Identify which cell holds the provided text, then report its (X, Y) central coordinate. 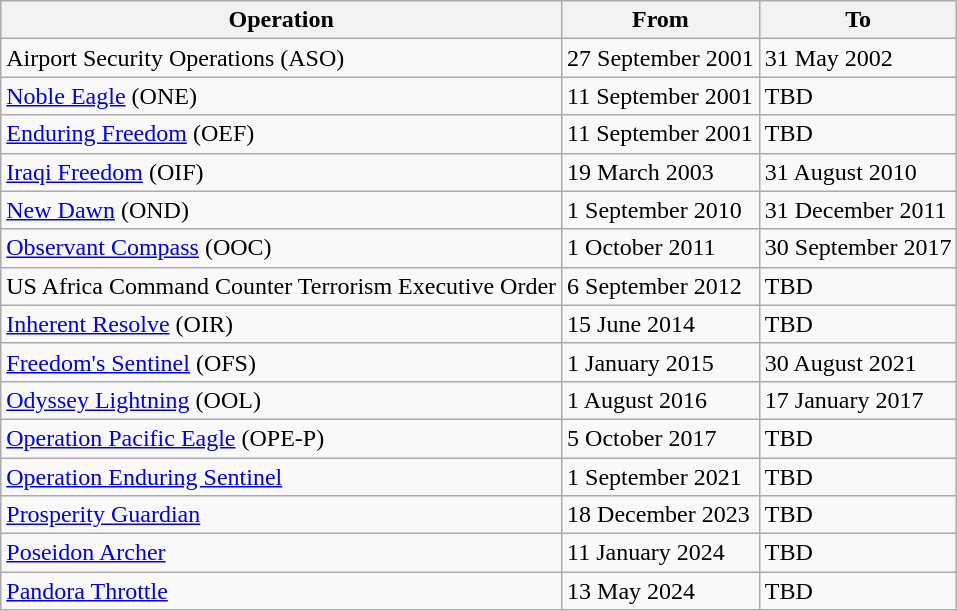
Operation Pacific Eagle (OPE-P) (282, 438)
1 September 2010 (661, 210)
Operation (282, 20)
30 September 2017 (858, 248)
19 March 2003 (661, 172)
Prosperity Guardian (282, 515)
Observant Compass (OOC) (282, 248)
5 October 2017 (661, 438)
6 September 2012 (661, 286)
13 May 2024 (661, 591)
US Africa Command Counter Terrorism Executive Order (282, 286)
1 January 2015 (661, 362)
15 June 2014 (661, 324)
Operation Enduring Sentinel (282, 477)
Inherent Resolve (OIR) (282, 324)
18 December 2023 (661, 515)
31 May 2002 (858, 58)
From (661, 20)
1 August 2016 (661, 400)
1 October 2011 (661, 248)
31 December 2011 (858, 210)
New Dawn (OND) (282, 210)
27 September 2001 (661, 58)
Poseidon Archer (282, 553)
31 August 2010 (858, 172)
Airport Security Operations (ASO) (282, 58)
1 September 2021 (661, 477)
30 August 2021 (858, 362)
11 January 2024 (661, 553)
Odyssey Lightning (OOL) (282, 400)
Enduring Freedom (OEF) (282, 134)
To (858, 20)
Freedom's Sentinel (OFS) (282, 362)
Noble Eagle (ONE) (282, 96)
Iraqi Freedom (OIF) (282, 172)
17 January 2017 (858, 400)
Pandora Throttle (282, 591)
